For the text-containing cell, return its midpoint in (X, Y) coordinate format. 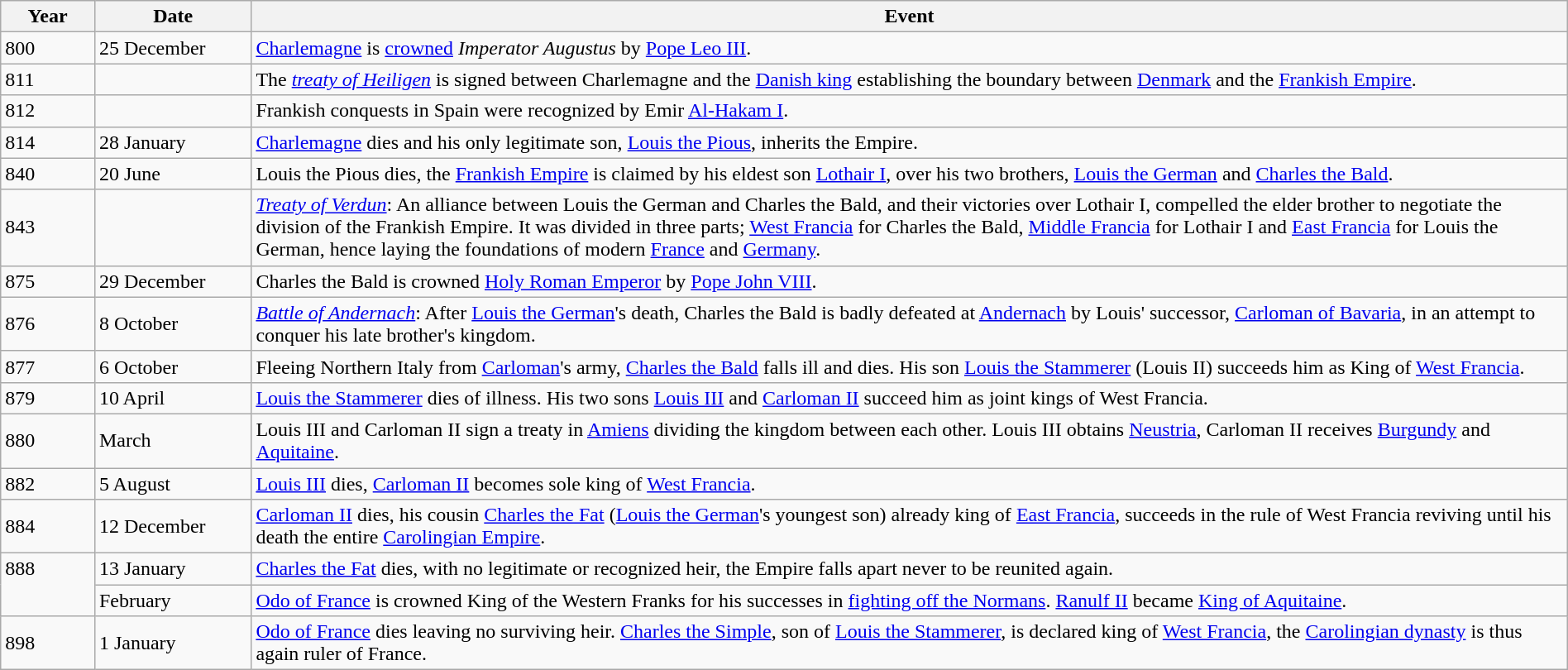
812 (48, 111)
814 (48, 142)
5 August (172, 484)
29 December (172, 281)
888 (48, 585)
10 April (172, 398)
Charles the Fat dies, with no legitimate or recognized heir, the Empire falls apart never to be reunited again. (910, 569)
Frankish conquests in Spain were recognized by Emir Al-Hakam I. (910, 111)
Event (910, 17)
March (172, 440)
880 (48, 440)
Date (172, 17)
Louis the Stammerer dies of illness. His two sons Louis III and Carloman II succeed him as joint kings of West Francia. (910, 398)
882 (48, 484)
811 (48, 79)
875 (48, 281)
884 (48, 526)
Year (48, 17)
898 (48, 644)
8 October (172, 324)
843 (48, 227)
800 (48, 48)
20 June (172, 174)
The treaty of Heiligen is signed between Charlemagne and the Danish king establishing the boundary between Denmark and the Frankish Empire. (910, 79)
Charlemagne is crowned Imperator Augustus by Pope Leo III. (910, 48)
Charlemagne dies and his only legitimate son, Louis the Pious, inherits the Empire. (910, 142)
Odo of France is crowned King of the Western Franks for his successes in fighting off the Normans. Ranulf II became King of Aquitaine. (910, 601)
6 October (172, 366)
879 (48, 398)
877 (48, 366)
28 January (172, 142)
Louis the Pious dies, the Frankish Empire is claimed by his eldest son Lothair I, over his two brothers, Louis the German and Charles the Bald. (910, 174)
February (172, 601)
1 January (172, 644)
Charles the Bald is crowned Holy Roman Emperor by Pope John VIII. (910, 281)
12 December (172, 526)
876 (48, 324)
Louis III dies, Carloman II becomes sole king of West Francia. (910, 484)
25 December (172, 48)
840 (48, 174)
13 January (172, 569)
